Extract the (X, Y) coordinate from the center of the cell holding the provided text.  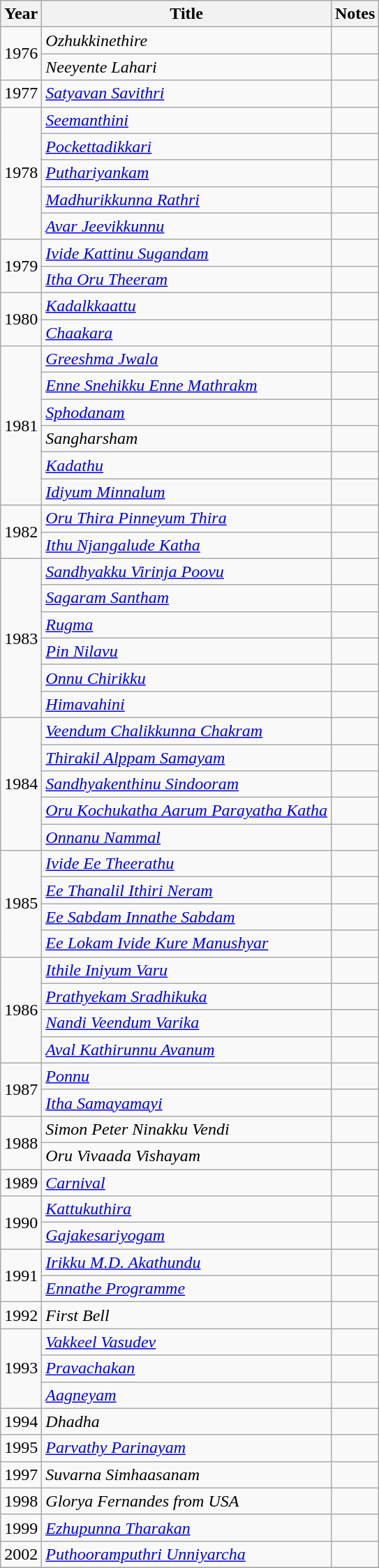
Greeshma Jwala (187, 359)
Pravachakan (187, 1368)
Vakkeel Vasudev (187, 1342)
1983 (21, 638)
1990 (21, 1223)
Pockettadikkari (187, 147)
Ivide Ee Theerathu (187, 864)
Itha Oru Theeram (187, 279)
Glorya Fernandes from USA (187, 1501)
Puthariyankam (187, 173)
Idiyum Minnalum (187, 492)
1994 (21, 1421)
Oru Kochukatha Aarum Parayatha Katha (187, 811)
1984 (21, 784)
Oru Thira Pinneyum Thira (187, 518)
Ponnu (187, 1076)
Veendum Chalikkunna Chakram (187, 731)
Gajakesariyogam (187, 1236)
Ithile Iniyum Varu (187, 970)
Carnival (187, 1183)
Rugma (187, 625)
Thirakil Alppam Samayam (187, 757)
Enne Snehikku Enne Mathrakm (187, 386)
1986 (21, 1010)
Simon Peter Ninakku Vendi (187, 1129)
Neeyente Lahari (187, 67)
1976 (21, 54)
Sagaram Santham (187, 598)
Kadathu (187, 465)
Ennathe Programme (187, 1289)
1978 (21, 173)
1991 (21, 1276)
Year (21, 14)
2002 (21, 1554)
1999 (21, 1528)
Kadalkkaattu (187, 306)
Ee Sabdam Innathe Sabdam (187, 917)
Satyavan Savithri (187, 94)
1993 (21, 1368)
1997 (21, 1474)
Aval Kathirunnu Avanum (187, 1050)
1998 (21, 1501)
Puthooramputhri Unniyarcha (187, 1554)
1995 (21, 1448)
Ee Thanalil Ithiri Neram (187, 890)
Pin Nilavu (187, 651)
Sphodanam (187, 412)
Chaakara (187, 333)
Ezhupunna Tharakan (187, 1528)
Itha Samayamayi (187, 1103)
1988 (21, 1142)
Onnanu Nammal (187, 837)
1980 (21, 319)
Kattukuthira (187, 1209)
1992 (21, 1315)
Nandi Veendum Varika (187, 1023)
Aagneyam (187, 1395)
Title (187, 14)
Parvathy Parinayam (187, 1448)
Notes (355, 14)
1982 (21, 532)
Irikku M.D. Akathundu (187, 1262)
Seemanthini (187, 120)
Oru Vivaada Vishayam (187, 1156)
Ee Lokam Ivide Kure Manushyar (187, 943)
Sandhyakenthinu Sindooram (187, 784)
1979 (21, 266)
Ivide Kattinu Sugandam (187, 253)
Dhadha (187, 1421)
Sangharsham (187, 439)
1989 (21, 1183)
1981 (21, 426)
Sandhyakku Virinja Poovu (187, 572)
1987 (21, 1089)
First Bell (187, 1315)
Avar Jeevikkunnu (187, 226)
Suvarna Simhaasanam (187, 1474)
Himavahini (187, 704)
1985 (21, 904)
Ithu Njangalude Katha (187, 545)
1977 (21, 94)
Madhurikkunna Rathri (187, 200)
Onnu Chirikku (187, 678)
Ozhukkinethire (187, 40)
Prathyekam Sradhikuka (187, 996)
